Detect which cell encompasses the target text, then output its (X, Y) center coordinate. 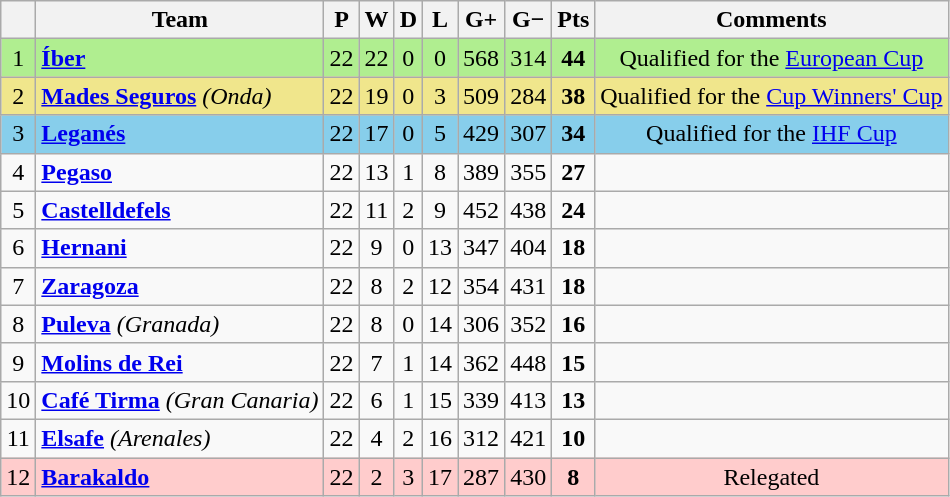
27 (574, 172)
413 (528, 400)
Puleva (Granada) (180, 324)
Mades Seguros (Onda) (180, 96)
314 (528, 58)
312 (482, 438)
D (408, 20)
L (440, 20)
354 (482, 286)
Zaragoza (180, 286)
430 (528, 477)
347 (482, 248)
P (342, 20)
509 (482, 96)
34 (574, 134)
389 (482, 172)
287 (482, 477)
Team (180, 20)
448 (528, 362)
306 (482, 324)
355 (528, 172)
431 (528, 286)
Qualified for the IHF Cup (772, 134)
339 (482, 400)
Castelldefels (180, 210)
404 (528, 248)
44 (574, 58)
38 (574, 96)
Qualified for the European Cup (772, 58)
307 (528, 134)
Pts (574, 20)
Molins de Rei (180, 362)
Pegaso (180, 172)
284 (528, 96)
421 (528, 438)
429 (482, 134)
568 (482, 58)
452 (482, 210)
Íber (180, 58)
G+ (482, 20)
Hernani (180, 248)
Qualified for the Cup Winners' Cup (772, 96)
W (376, 20)
Relegated (772, 477)
Elsafe (Arenales) (180, 438)
352 (528, 324)
19 (376, 96)
Café Tirma (Gran Canaria) (180, 400)
24 (574, 210)
Barakaldo (180, 477)
438 (528, 210)
Leganés (180, 134)
Comments (772, 20)
362 (482, 362)
G− (528, 20)
